Scan for the cell matching the given text and deliver its [x, y] coordinate at center. 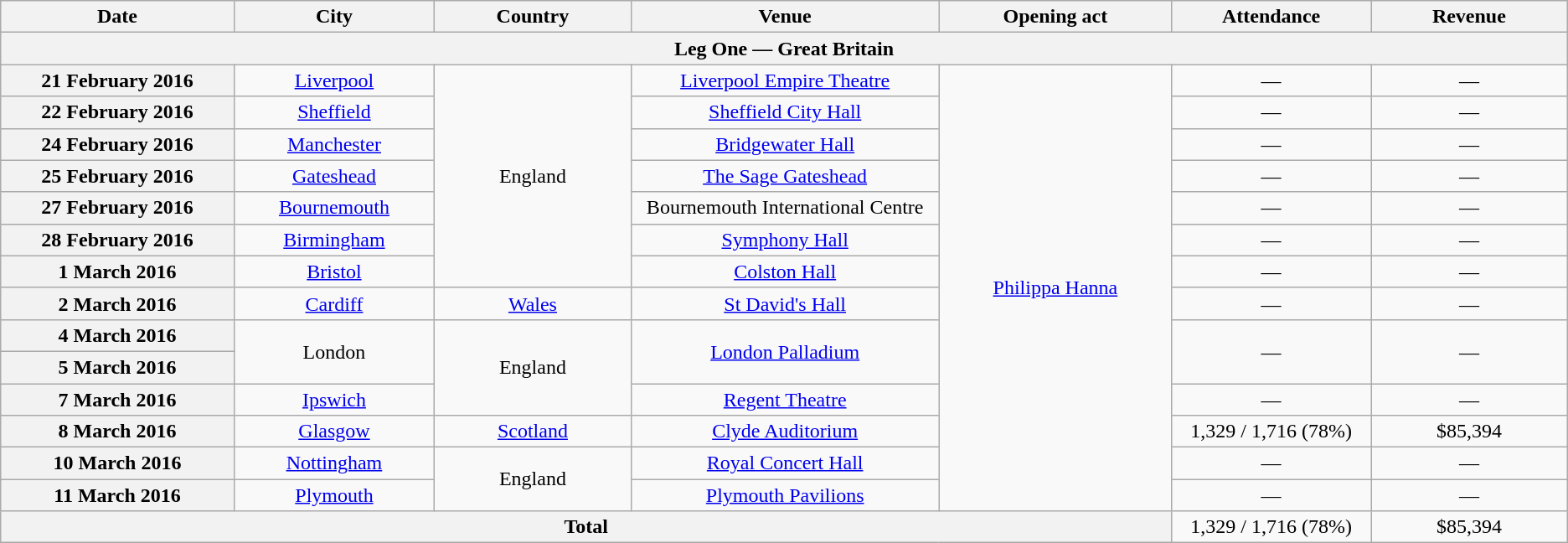
1 March 2016 [117, 271]
The Sage Gateshead [785, 176]
8 March 2016 [117, 432]
Manchester [333, 144]
London Palladium [785, 351]
St David's Hall [785, 303]
Opening act [1055, 17]
Bournemouth International Centre [785, 208]
Attendance [1271, 17]
Bristol [333, 271]
Scotland [533, 432]
25 February 2016 [117, 176]
Gateshead [333, 176]
Country [533, 17]
Leg One — Great Britain [784, 49]
Colston Hall [785, 271]
Plymouth [333, 495]
Revenue [1469, 17]
24 February 2016 [117, 144]
Symphony Hall [785, 240]
Wales [533, 303]
28 February 2016 [117, 240]
Sheffield City Hall [785, 112]
Total [586, 527]
22 February 2016 [117, 112]
City [333, 17]
2 March 2016 [117, 303]
27 February 2016 [117, 208]
10 March 2016 [117, 463]
Bridgewater Hall [785, 144]
11 March 2016 [117, 495]
Regent Theatre [785, 400]
Ipswich [333, 400]
Bournemouth [333, 208]
Venue [785, 17]
Clyde Auditorium [785, 432]
5 March 2016 [117, 367]
Plymouth Pavilions [785, 495]
4 March 2016 [117, 335]
London [333, 351]
Sheffield [333, 112]
Birmingham [333, 240]
Nottingham [333, 463]
Glasgow [333, 432]
Royal Concert Hall [785, 463]
Philippa Hanna [1055, 288]
Date [117, 17]
Liverpool Empire Theatre [785, 80]
21 February 2016 [117, 80]
Liverpool [333, 80]
7 March 2016 [117, 400]
Cardiff [333, 303]
